From the cell containing the given text, extract its center point as [x, y] coordinate. 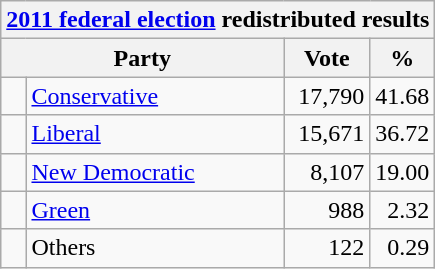
8,107 [327, 172]
988 [327, 210]
41.68 [402, 96]
122 [327, 248]
15,671 [327, 134]
0.29 [402, 248]
New Democratic [155, 172]
Vote [327, 58]
2011 federal election redistributed results [218, 20]
Others [155, 248]
36.72 [402, 134]
2.32 [402, 210]
Green [155, 210]
17,790 [327, 96]
Party [142, 58]
19.00 [402, 172]
% [402, 58]
Conservative [155, 96]
Liberal [155, 134]
